Return the (X, Y) coordinate for the center point of the cell that contains the specified text.  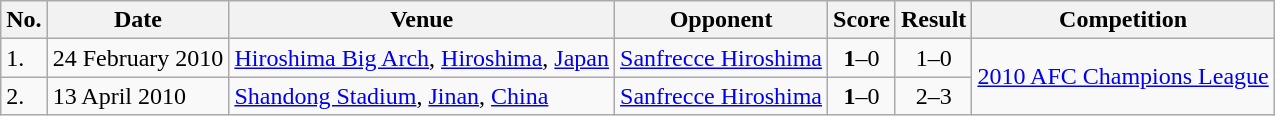
Date (138, 20)
Score (862, 20)
Hiroshima Big Arch, Hiroshima, Japan (422, 58)
Shandong Stadium, Jinan, China (422, 96)
13 April 2010 (138, 96)
Venue (422, 20)
Opponent (722, 20)
No. (24, 20)
Result (933, 20)
2. (24, 96)
2010 AFC Champions League (1123, 77)
24 February 2010 (138, 58)
Competition (1123, 20)
2–3 (933, 96)
1. (24, 58)
